For the text-containing cell, return its midpoint in [x, y] coordinate format. 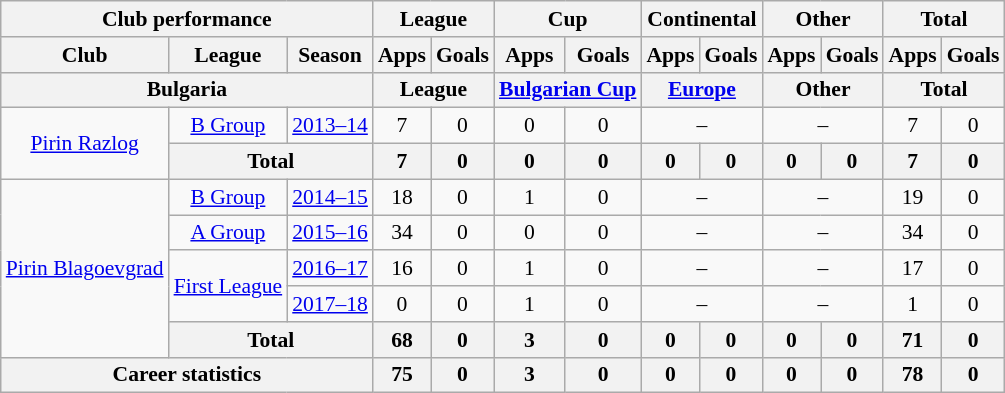
18 [402, 197]
Career statistics [187, 375]
2017–18 [330, 304]
Bulgarian Cup [568, 90]
71 [912, 340]
2015–16 [330, 233]
75 [402, 375]
19 [912, 197]
Europe [702, 90]
Continental [702, 19]
68 [402, 340]
Cup [568, 19]
17 [912, 269]
2016–17 [330, 269]
Season [330, 55]
First League [228, 286]
A Group [228, 233]
Club performance [187, 19]
Pirin Razlog [85, 144]
78 [912, 375]
2014–15 [330, 197]
2013–14 [330, 126]
Pirin Blagoevgrad [85, 268]
Club [85, 55]
16 [402, 269]
Bulgaria [187, 90]
